Pinpoint the cell where the given text exists, returning its [x, y] midpoint coordinate. 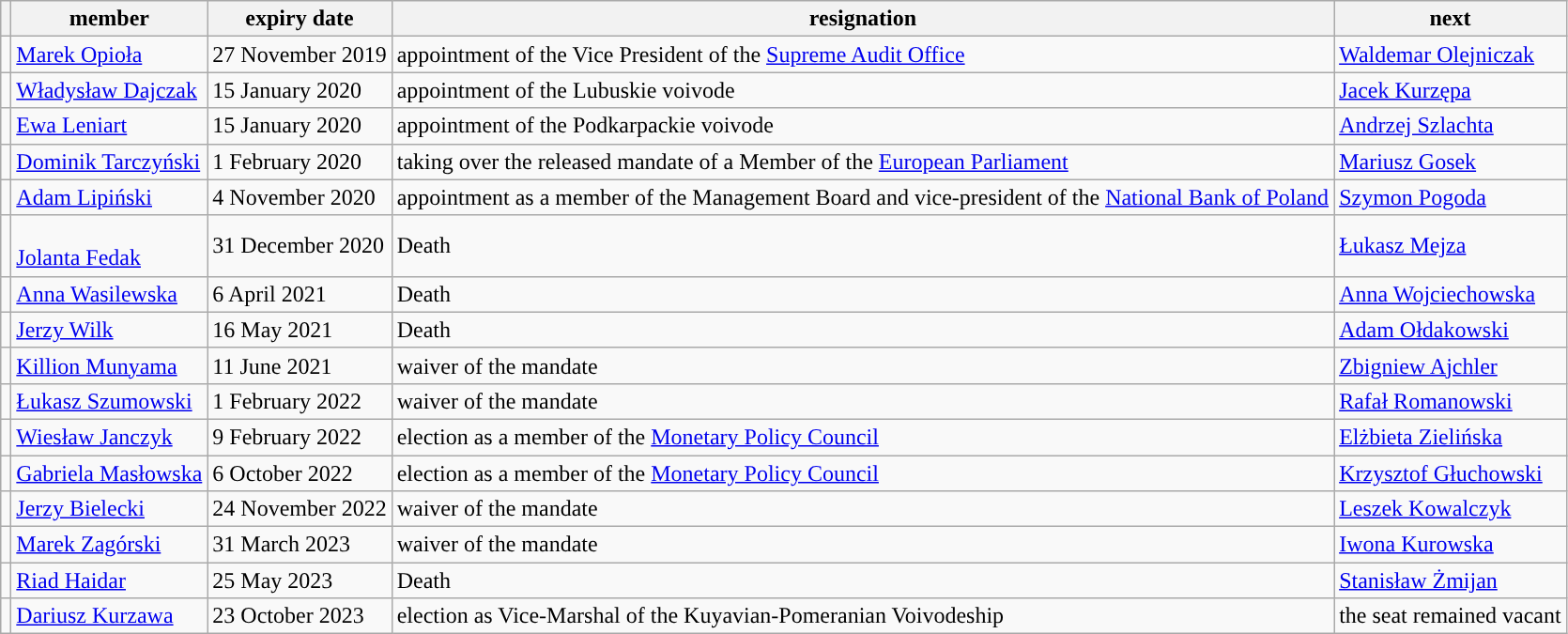
Gabriela Masłowska [109, 472]
23 October 2023 [300, 616]
11 June 2021 [300, 365]
25 May 2023 [300, 580]
Leszek Kowalczyk [1451, 509]
Stanisław Żmijan [1451, 580]
Adam Lipiński [109, 197]
Marek Opioła [109, 54]
appointment as a member of the Management Board and vice-president of the National Bank of Poland [862, 197]
6 April 2021 [300, 294]
Killion Munyama [109, 365]
Jolanta Fedak [109, 246]
Jerzy Wilk [109, 330]
Dariusz Kurzawa [109, 616]
Jacek Kurzępa [1451, 90]
Krzysztof Głuchowski [1451, 472]
6 October 2022 [300, 472]
Riad Haidar [109, 580]
Adam Ołdakowski [1451, 330]
Waldemar Olejniczak [1451, 54]
31 March 2023 [300, 545]
member [109, 19]
Jerzy Bielecki [109, 509]
taking over the released mandate of a Member of the European Parliament [862, 162]
the seat remained vacant [1451, 616]
Rafał Romanowski [1451, 401]
9 February 2022 [300, 437]
Dominik Tarczyński [109, 162]
Marek Zagórski [109, 545]
next [1451, 19]
Wiesław Janczyk [109, 437]
expiry date [300, 19]
1 February 2022 [300, 401]
appointment of the Podkarpackie voivode [862, 126]
Elżbieta Zielińska [1451, 437]
Anna Wasilewska [109, 294]
Łukasz Szumowski [109, 401]
Andrzej Szlachta [1451, 126]
27 November 2019 [300, 54]
Szymon Pogoda [1451, 197]
24 November 2022 [300, 509]
Władysław Dajczak [109, 90]
Zbigniew Ajchler [1451, 365]
Anna Wojciechowska [1451, 294]
resignation [862, 19]
appointment of the Lubuskie voivode [862, 90]
election as Vice-Marshal of the Kuyavian-Pomeranian Voivodeship [862, 616]
Ewa Leniart [109, 126]
1 February 2020 [300, 162]
Mariusz Gosek [1451, 162]
31 December 2020 [300, 246]
16 May 2021 [300, 330]
Łukasz Mejza [1451, 246]
appointment of the Vice President of the Supreme Audit Office [862, 54]
Iwona Kurowska [1451, 545]
4 November 2020 [300, 197]
